Find where the given text appears and provide that cell's center as (x, y) coordinate. 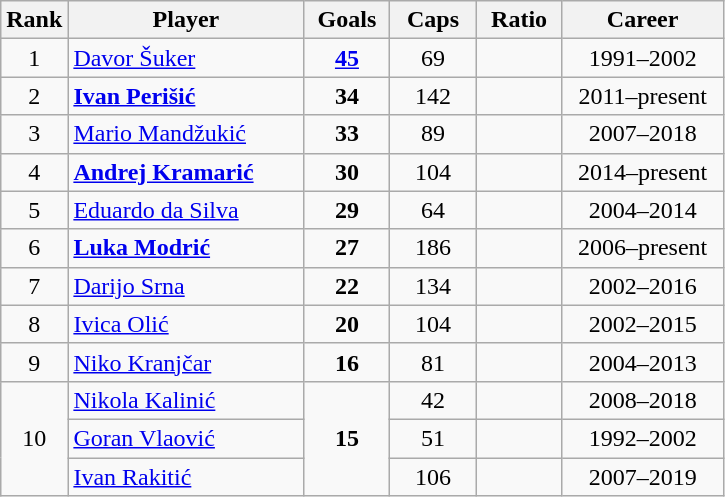
42 (433, 400)
7 (34, 286)
Ivan Perišić (186, 96)
Goran Vlaović (186, 438)
2002–2016 (642, 286)
2007–2018 (642, 134)
4 (34, 172)
2011–present (642, 96)
16 (347, 362)
Rank (34, 20)
Ratio (519, 20)
22 (347, 286)
1992–2002 (642, 438)
34 (347, 96)
Goals (347, 20)
9 (34, 362)
2002–2015 (642, 324)
1 (34, 58)
2 (34, 96)
Eduardo da Silva (186, 210)
2006–present (642, 248)
Darijo Srna (186, 286)
51 (433, 438)
2004–2013 (642, 362)
89 (433, 134)
64 (433, 210)
20 (347, 324)
106 (433, 477)
5 (34, 210)
15 (347, 438)
8 (34, 324)
142 (433, 96)
134 (433, 286)
Andrej Kramarić (186, 172)
10 (34, 438)
1991–2002 (642, 58)
186 (433, 248)
3 (34, 134)
69 (433, 58)
45 (347, 58)
2007–2019 (642, 477)
Career (642, 20)
Davor Šuker (186, 58)
6 (34, 248)
27 (347, 248)
Ivica Olić (186, 324)
Mario Mandžukić (186, 134)
2008–2018 (642, 400)
33 (347, 134)
Nikola Kalinić (186, 400)
2004–2014 (642, 210)
30 (347, 172)
Ivan Rakitić (186, 477)
Caps (433, 20)
Luka Modrić (186, 248)
2014–present (642, 172)
29 (347, 210)
Niko Kranjčar (186, 362)
Player (186, 20)
81 (433, 362)
